Detect which cell encompasses the target text, then output its (x, y) center coordinate. 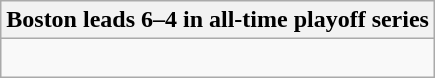
Boston leads 6–4 in all-time playoff series (218, 20)
